Locate the cell with the specified text and output its (x, y) center coordinate. 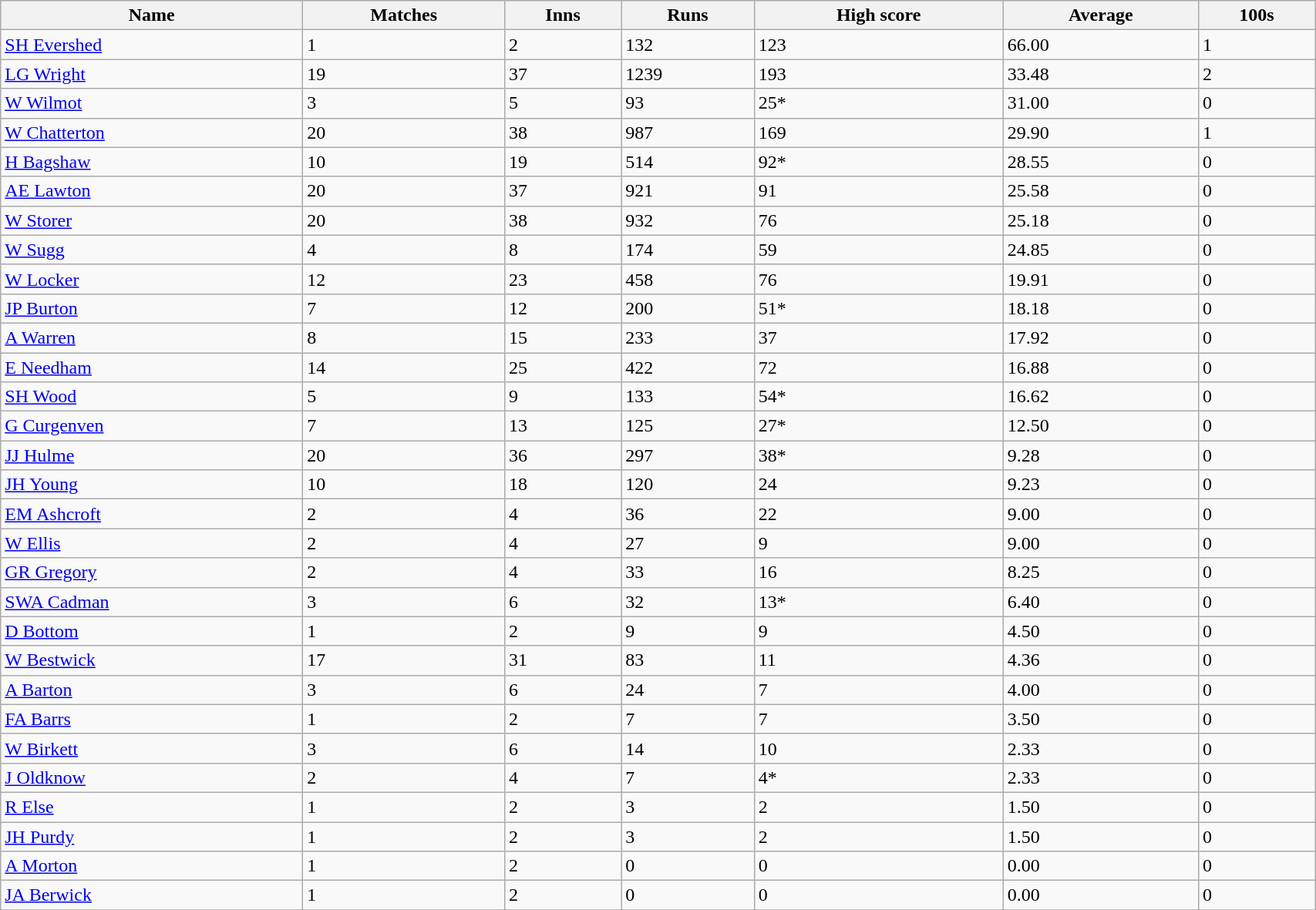
G Curgenven (152, 426)
921 (688, 191)
A Warren (152, 337)
Matches (404, 15)
33.48 (1101, 74)
Average (1101, 15)
12.50 (1101, 426)
JH Young (152, 485)
25 (563, 368)
W Birkett (152, 748)
27 (688, 543)
92* (879, 162)
59 (879, 250)
SH Wood (152, 397)
22 (879, 514)
4.50 (1101, 631)
9.23 (1101, 485)
D Bottom (152, 631)
16 (879, 573)
987 (688, 133)
25.58 (1101, 191)
H Bagshaw (152, 162)
23 (563, 279)
A Barton (152, 690)
JH Purdy (152, 836)
458 (688, 279)
8.25 (1101, 573)
EM Ashcroft (152, 514)
AE Lawton (152, 191)
233 (688, 337)
J Oldknow (152, 777)
120 (688, 485)
FA Barrs (152, 719)
4* (879, 777)
932 (688, 220)
W Ellis (152, 543)
100s (1257, 15)
SWA Cadman (152, 602)
R Else (152, 807)
Runs (688, 15)
24.85 (1101, 250)
33 (688, 573)
W Storer (152, 220)
4.00 (1101, 690)
169 (879, 133)
A Morton (152, 866)
W Chatterton (152, 133)
6.40 (1101, 602)
SH Evershed (152, 45)
200 (688, 308)
93 (688, 103)
15 (563, 337)
193 (879, 74)
28.55 (1101, 162)
29.90 (1101, 133)
Inns (563, 15)
JP Burton (152, 308)
51* (879, 308)
31 (563, 660)
High score (879, 15)
13 (563, 426)
514 (688, 162)
19.91 (1101, 279)
W Sugg (152, 250)
4.36 (1101, 660)
133 (688, 397)
11 (879, 660)
422 (688, 368)
LG Wright (152, 74)
174 (688, 250)
W Locker (152, 279)
66.00 (1101, 45)
91 (879, 191)
W Wilmot (152, 103)
GR Gregory (152, 573)
16.62 (1101, 397)
125 (688, 426)
25.18 (1101, 220)
W Bestwick (152, 660)
297 (688, 455)
16.88 (1101, 368)
132 (688, 45)
9.28 (1101, 455)
1239 (688, 74)
54* (879, 397)
18.18 (1101, 308)
18 (563, 485)
72 (879, 368)
Name (152, 15)
31.00 (1101, 103)
17 (404, 660)
83 (688, 660)
27* (879, 426)
38* (879, 455)
32 (688, 602)
JJ Hulme (152, 455)
E Needham (152, 368)
13* (879, 602)
3.50 (1101, 719)
25* (879, 103)
17.92 (1101, 337)
123 (879, 45)
JA Berwick (152, 895)
